Extract the (X, Y) coordinate from the center of the cell holding the provided text.  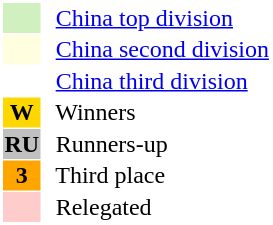
China second division (156, 49)
China third division (156, 81)
Third place (156, 175)
3 (22, 175)
Runners-up (156, 144)
Relegated (156, 207)
RU (22, 144)
China top division (156, 18)
Winners (156, 113)
W (22, 113)
